Provide the (X, Y) coordinate of the cell's center where the given text is located.  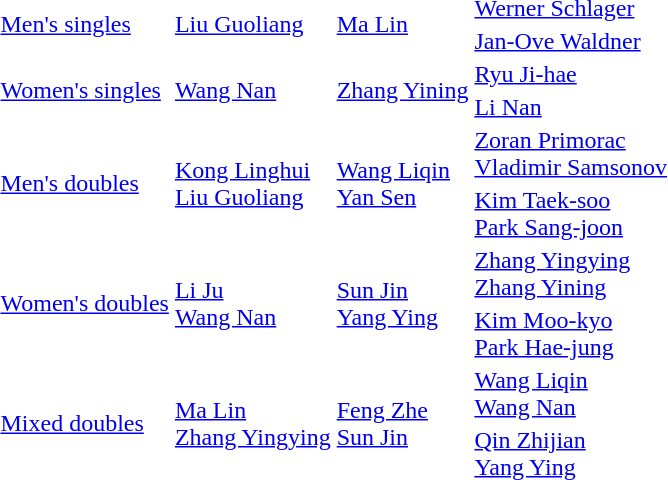
Wang Nan (252, 90)
Sun Jin Yang Ying (402, 304)
Kong Linghui Liu Guoliang (252, 184)
Zhang Yining (402, 90)
Li Ju Wang Nan (252, 304)
Wang Liqin Yan Sen (402, 184)
